Identify which cell holds the provided text, then report its [x, y] central coordinate. 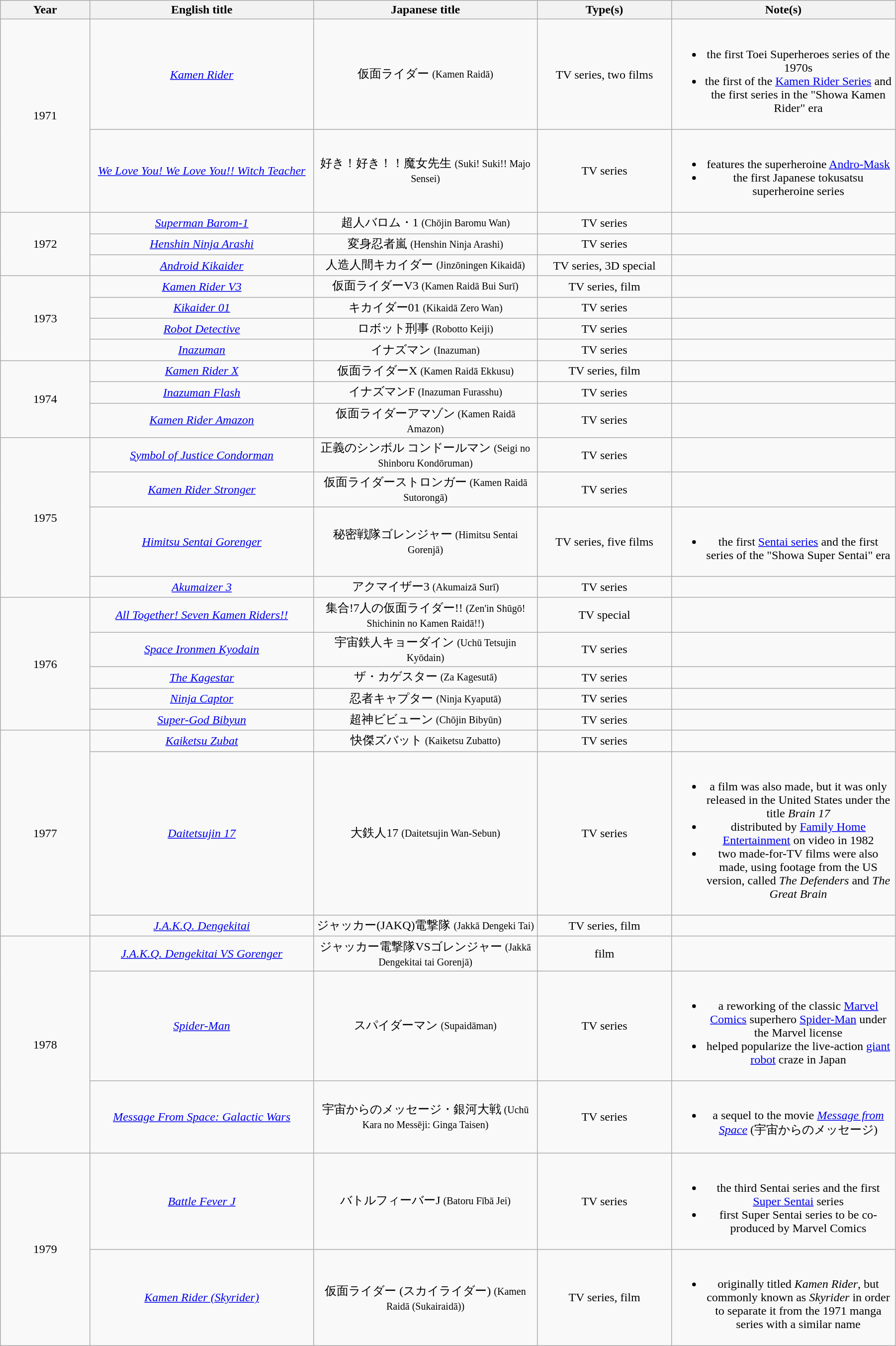
Kaiketsu Zubat [202, 741]
宇宙からのメッセージ・銀河大戦 (Uchū Kara no Messēji: Ginga Taisen) [426, 1117]
1975 [45, 518]
仮面ライダーアマゾン (Kamen Raidā Amazon) [426, 420]
Inazuman Flash [202, 392]
film [605, 954]
1977 [45, 833]
キカイダー01 (Kikaidā Zero Wan) [426, 307]
仮面ライダーX (Kamen Raidā Ekkusu) [426, 371]
アクマイザー3 (Akumaizā Surī) [426, 587]
J.A.K.Q. Dengekitai [202, 926]
好き！好き！！魔女先生 (Suki! Suki!! Majo Sensei) [426, 171]
1974 [45, 399]
Year [45, 10]
Symbol of Justice Condorman [202, 455]
1978 [45, 1045]
features the superheroine Andro-Maskthe first Japanese tokusatsu superheroine series [783, 171]
Kamen Rider Stronger [202, 489]
Japanese title [426, 10]
ザ・カゲスター (Za Kagesutā) [426, 677]
Spider-Man [202, 1026]
Super-God Bibyun [202, 720]
Android Kikaider [202, 266]
Ninja Captor [202, 698]
Kikaider 01 [202, 307]
Space Ironmen Kyodain [202, 650]
The Kagestar [202, 677]
Message From Space: Galactic Wars [202, 1117]
人造人間キカイダー (Jinzōningen Kikaidā) [426, 266]
Inazuman [202, 350]
originally titled Kamen Rider, but commonly known as Skyrider in order to separate it from the 1971 manga series with a similar name [783, 1298]
変身忍者嵐 (Henshin Ninja Arashi) [426, 245]
Kamen Rider (Skyrider) [202, 1298]
快傑ズバット (Kaiketsu Zubatto) [426, 741]
忍者キャプター (Ninja Kyaputā) [426, 698]
イナズマン (Inazuman) [426, 350]
スパイダーマン (Supaidāman) [426, 1026]
超神ビビューン (Chōjin Bibyūn) [426, 720]
TV series, two films [605, 75]
バトルフィーバーJ (Batoru Fībā Jei) [426, 1201]
1972 [45, 244]
Battle Fever J [202, 1201]
TV series, five films [605, 542]
秘密戦隊ゴレンジャー (Himitsu Sentai Gorenjā) [426, 542]
超人バロム・1 (Chōjin Baromu Wan) [426, 223]
the first Sentai series and the first series of the "Showa Super Sentai" era [783, 542]
宇宙鉄人キョーダイン (Uchū Tetsujin Kyōdain) [426, 650]
Henshin Ninja Arashi [202, 245]
1979 [45, 1250]
the third Sentai series and the first Super Sentai seriesfirst Super Sentai series to be co-produced by Marvel Comics [783, 1201]
1976 [45, 664]
ロボット刑事 (Robotto Keiji) [426, 329]
集合!7人の仮面ライダー!! (Zen'in Shūgō! Shichinin no Kamen Raidā!!) [426, 615]
仮面ライダーV3 (Kamen Raidā Bui Surī) [426, 287]
正義のシンボル コンドールマン (Seigi no Shinboru Kondōruman) [426, 455]
Note(s) [783, 10]
Kamen Rider [202, 75]
J.A.K.Q. Dengekitai VS Gorenger [202, 954]
1973 [45, 318]
Kamen Rider V3 [202, 287]
仮面ライダーストロンガー (Kamen Raidā Sutorongā) [426, 489]
Type(s) [605, 10]
TV special [605, 615]
Daitetsujin 17 [202, 834]
仮面ライダー (スカイライダー) (Kamen Raidā (Sukairaidā)) [426, 1298]
All Together! Seven Kamen Riders!! [202, 615]
Robot Detective [202, 329]
TV series, 3D special [605, 266]
Kamen Rider X [202, 371]
Himitsu Sentai Gorenger [202, 542]
a sequel to the movie Message from Space (宇宙からのメッセージ) [783, 1117]
1971 [45, 116]
仮面ライダー (Kamen Raidā) [426, 75]
English title [202, 10]
ジャッカー電撃隊VSゴレンジャー (Jakkā Dengekitai tai Gorenjā) [426, 954]
a reworking of the classic Marvel Comics superhero Spider-Man under the Marvel licensehelped popularize the live-action giant robot craze in Japan [783, 1026]
大鉄人17 (Daitetsujin Wan-Sebun) [426, 834]
ジャッカー(JAKQ)電撃隊 (Jakkā Dengeki Tai) [426, 926]
the first Toei Superheroes series of the 1970sthe first of the Kamen Rider Series and the first series in the "Showa Kamen Rider" era [783, 75]
イナズマンF (Inazuman Furasshu) [426, 392]
Kamen Rider Amazon [202, 420]
Superman Barom-1 [202, 223]
We Love You! We Love You!! Witch Teacher [202, 171]
Akumaizer 3 [202, 587]
